Determine the [X, Y] coordinate at the center of the cell enclosing the given text.  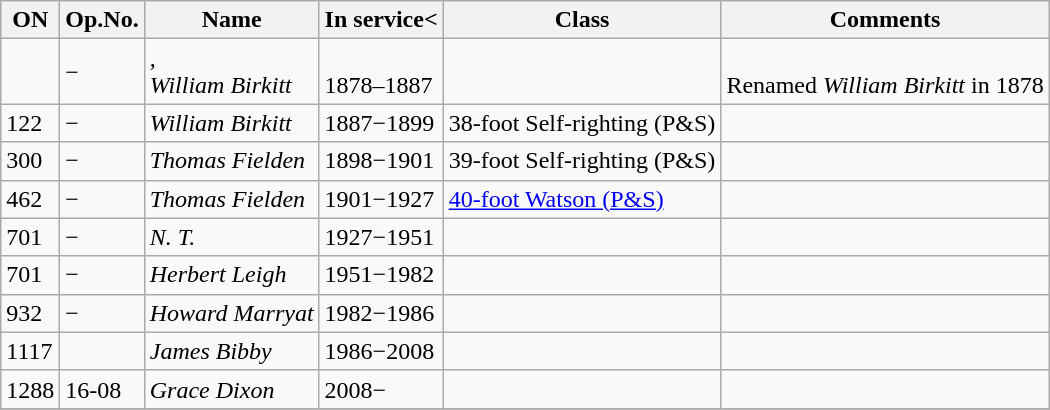
Comments [885, 20]
932 [30, 313]
Howard Marryat [232, 313]
1986−2008 [381, 351]
Name [232, 20]
Herbert Leigh [232, 275]
38-foot Self-righting (P&S) [582, 123]
39-foot Self-righting (P&S) [582, 161]
1901−1927 [381, 199]
Grace Dixon [232, 389]
Renamed William Birkitt in 1878 [885, 72]
ON [30, 20]
16-08 [102, 389]
1927−1951 [381, 237]
1117 [30, 351]
1887−1899 [381, 123]
1982−1986 [381, 313]
In service< [381, 20]
William Birkitt [232, 123]
462 [30, 199]
40-foot Watson (P&S) [582, 199]
2008− [381, 389]
1288 [30, 389]
1898−1901 [381, 161]
1951−1982 [381, 275]
Op.No. [102, 20]
James Bibby [232, 351]
1878–1887 [381, 72]
Class [582, 20]
N. T. [232, 237]
300 [30, 161]
122 [30, 123]
,William Birkitt [232, 72]
